From the cell containing the given text, extract its center point as [X, Y] coordinate. 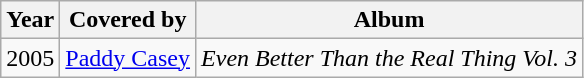
2005 [30, 58]
Album [390, 20]
Even Better Than the Real Thing Vol. 3 [390, 58]
Year [30, 20]
Paddy Casey [128, 58]
Covered by [128, 20]
